Pinpoint the cell where the given text exists, returning its [x, y] midpoint coordinate. 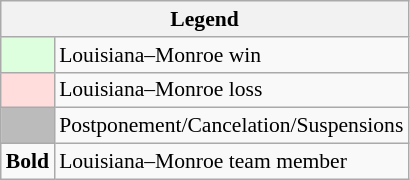
Louisiana–Monroe loss [231, 90]
Louisiana–Monroe win [231, 55]
Louisiana–Monroe team member [231, 162]
Bold [28, 162]
Legend [205, 19]
Postponement/Cancelation/Suspensions [231, 126]
